Return the [X, Y] coordinate for the center point of the cell that contains the specified text.  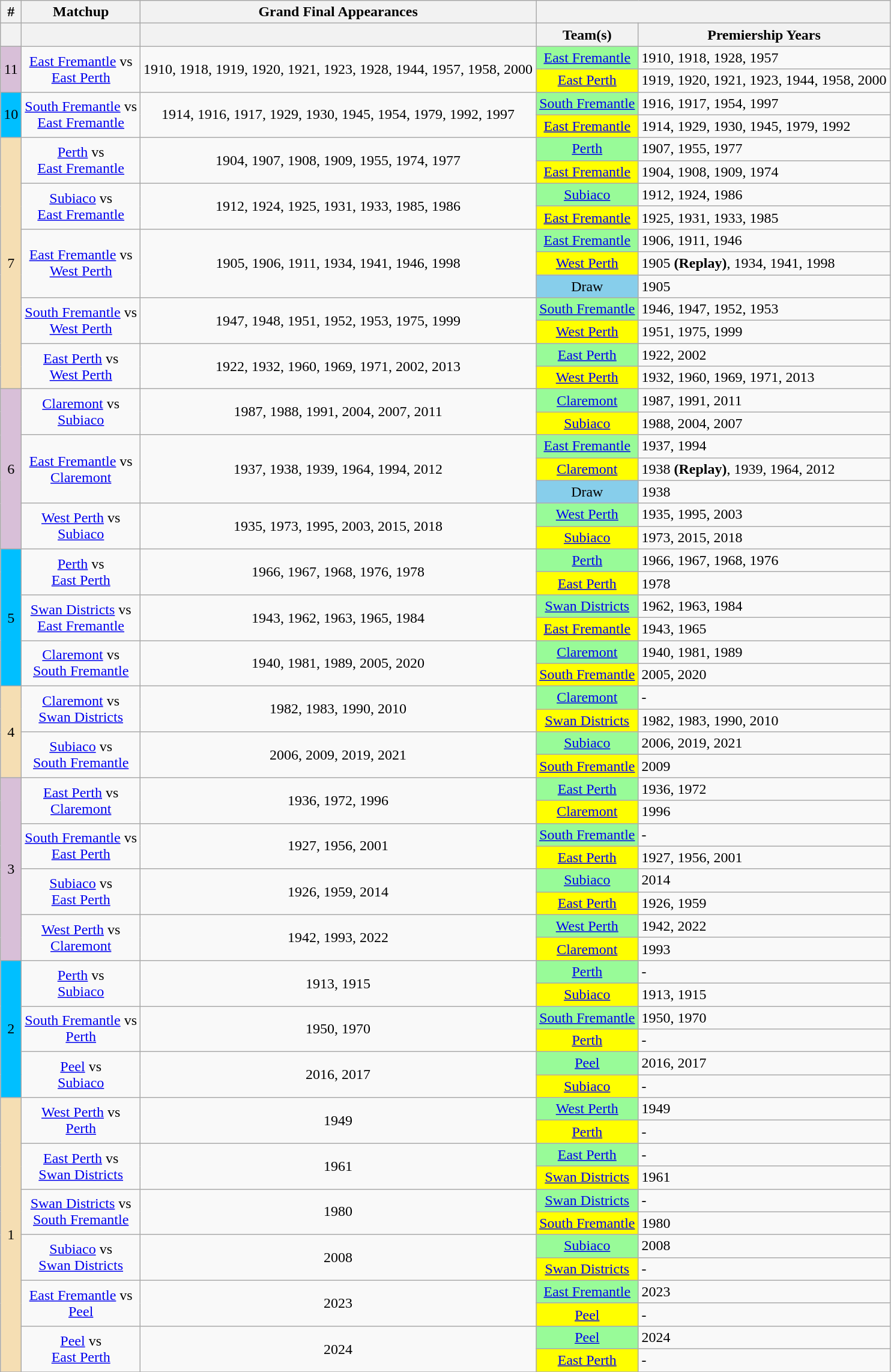
1906, 1911, 1946 [764, 240]
3 [11, 869]
East Fremantle vs West Perth [81, 263]
1993 [764, 949]
1966, 1967, 1968, 1976, 1978 [339, 572]
South Fremantle vs East Fremantle [81, 115]
7 [11, 263]
1938 [764, 492]
1925, 1931, 1933, 1985 [764, 217]
West Perth vs Perth [81, 1120]
2009 [764, 766]
1940, 1981, 1989 [764, 651]
Peel vs East Perth [81, 1349]
1978 [764, 583]
2006, 2019, 2021 [764, 743]
2 [11, 1029]
1905 (Replay), 1934, 1941, 1998 [764, 263]
Perth vs Subiaco [81, 983]
4 [11, 732]
Subiaco vs South Fremantle [81, 755]
Swan Districts vs East Fremantle [81, 617]
1926, 1959, 2014 [339, 892]
1937, 1994 [764, 446]
South Fremantle vs West Perth [81, 321]
1916, 1917, 1954, 1997 [764, 103]
1946, 1947, 1952, 1953 [764, 309]
East Perth vs West Perth [81, 366]
1962, 1963, 1984 [764, 606]
1904, 1908, 1909, 1974 [764, 172]
2014 [764, 880]
1905 [764, 286]
Matchup [81, 12]
1988, 2004, 2007 [764, 423]
1907, 1955, 1977 [764, 149]
1966, 1967, 1968, 1976 [764, 560]
# [11, 12]
East Fremantle vs Claremont [81, 469]
1938 (Replay), 1939, 1964, 2012 [764, 469]
Team(s) [587, 35]
Claremont vs South Fremantle [81, 663]
Subiaco vs East Fremantle [81, 206]
Swan Districts vs South Fremantle [81, 1212]
1947, 1948, 1951, 1952, 1953, 1975, 1999 [339, 321]
East Perth vs Claremont [81, 800]
1904, 1907, 1908, 1909, 1955, 1974, 1977 [339, 160]
Perth vs East Perth [81, 572]
1942, 2022 [764, 926]
1912, 1924, 1925, 1931, 1933, 1985, 1986 [339, 206]
1936, 1972 [764, 789]
2005, 2020 [764, 675]
1932, 1960, 1969, 1971, 2013 [764, 378]
1922, 2002 [764, 355]
1943, 1962, 1963, 1965, 1984 [339, 617]
Perth vs East Fremantle [81, 160]
1943, 1965 [764, 629]
1926, 1959 [764, 903]
10 [11, 115]
1905, 1906, 1911, 1934, 1941, 1946, 1998 [339, 263]
East Fremantle vs Peel [81, 1303]
1935, 1973, 1995, 2003, 2015, 2018 [339, 526]
West Perth vs Subiaco [81, 526]
Peel vs Subiaco [81, 1075]
1987, 1991, 2011 [764, 400]
1914, 1929, 1930, 1945, 1979, 1992 [764, 126]
11 [11, 69]
Subiaco vs East Perth [81, 892]
South Fremantle vs East Perth [81, 846]
1973, 2015, 2018 [764, 537]
1996 [764, 812]
West Perth vs Claremont [81, 937]
1910, 1918, 1928, 1957 [764, 58]
2006, 2009, 2019, 2021 [339, 755]
1919, 1920, 1921, 1923, 1944, 1958, 2000 [764, 80]
Subiaco vs Swan Districts [81, 1257]
Claremont vs Subiaco [81, 412]
1 [11, 1234]
1922, 1932, 1960, 1969, 1971, 2002, 2013 [339, 366]
1935, 1995, 2003 [764, 515]
1936, 1972, 1996 [339, 800]
Claremont vs Swan Districts [81, 709]
East Perth vs Swan Districts [81, 1166]
1940, 1981, 1989, 2005, 2020 [339, 663]
6 [11, 469]
East Fremantle vs East Perth [81, 69]
Grand Final Appearances [339, 12]
1937, 1938, 1939, 1964, 1994, 2012 [339, 469]
5 [11, 617]
1914, 1916, 1917, 1929, 1930, 1945, 1954, 1979, 1992, 1997 [339, 115]
1951, 1975, 1999 [764, 332]
Premiership Years [764, 35]
1912, 1924, 1986 [764, 195]
1987, 1988, 1991, 2004, 2007, 2011 [339, 412]
1910, 1918, 1919, 1920, 1921, 1923, 1928, 1944, 1957, 1958, 2000 [339, 69]
South Fremantle vs Perth [81, 1029]
1942, 1993, 2022 [339, 937]
